Find where the given text appears and provide that cell's center as [x, y] coordinate. 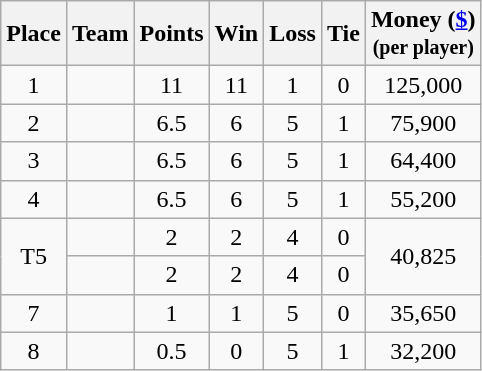
Place [34, 34]
8 [34, 351]
125,000 [423, 85]
Money ($)(per player) [423, 34]
55,200 [423, 199]
Win [236, 34]
Tie [343, 34]
35,650 [423, 313]
Points [172, 34]
0.5 [172, 351]
64,400 [423, 161]
Team [100, 34]
3 [34, 161]
T5 [34, 256]
Loss [293, 34]
7 [34, 313]
32,200 [423, 351]
75,900 [423, 123]
40,825 [423, 256]
